Search for the cell housing the specified text and yield its [X, Y] center coordinate. 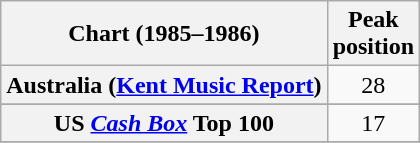
Chart (1985–1986) [164, 34]
28 [373, 85]
17 [373, 123]
Australia (Kent Music Report) [164, 85]
US Cash Box Top 100 [164, 123]
Peakposition [373, 34]
